Determine the [X, Y] coordinate at the center of the cell enclosing the given text.  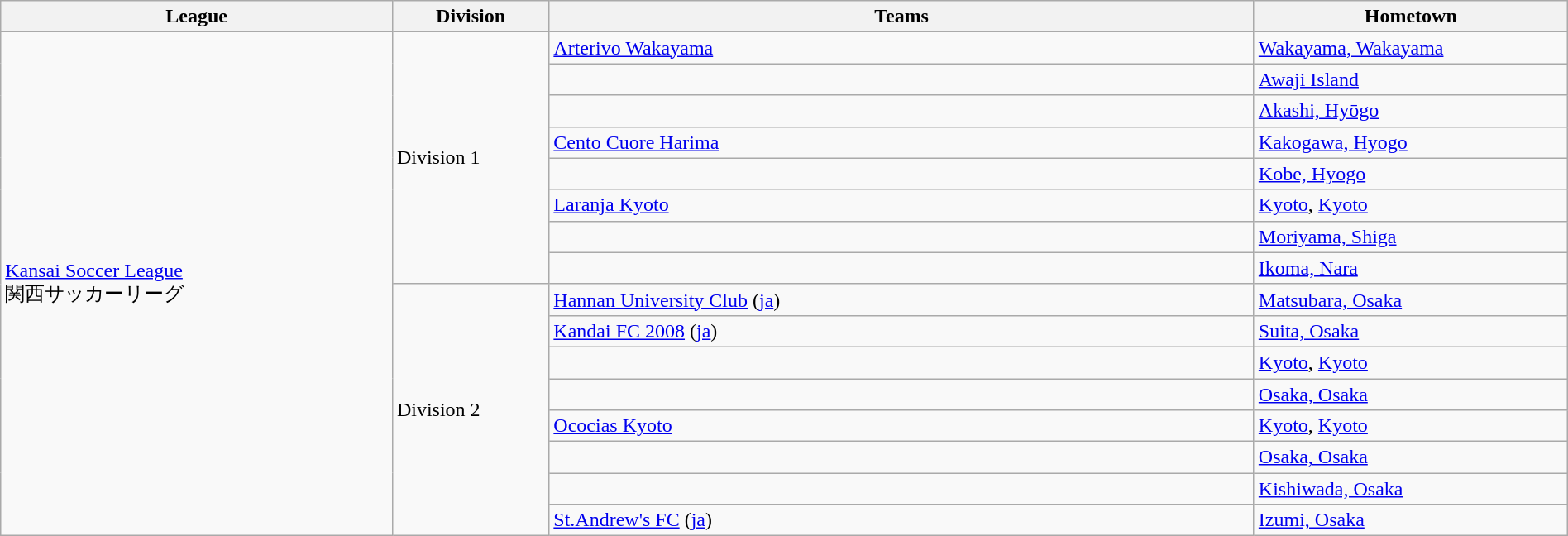
Division 1 [470, 158]
Teams [901, 17]
Awaji Island [1411, 79]
Kakogawa, Hyogo [1411, 142]
Kishiwada, Osaka [1411, 489]
Division 2 [470, 409]
Kobe, Hyogo [1411, 174]
Arterivo Wakayama [901, 48]
Matsubara, Osaka [1411, 299]
Akashi, Hyōgo [1411, 111]
Laranja Kyoto [901, 205]
Ikoma, Nara [1411, 268]
Ococias Kyoto [901, 426]
St.Andrew's FC (ja) [901, 520]
Moriyama, Shiga [1411, 237]
Izumi, Osaka [1411, 520]
Hometown [1411, 17]
League [197, 17]
Division [470, 17]
Kansai Soccer League関西サッカーリーグ [197, 285]
Hannan University Club (ja) [901, 299]
Suita, Osaka [1411, 331]
Kandai FC 2008 (ja) [901, 331]
Wakayama, Wakayama [1411, 48]
Cento Cuore Harima [901, 142]
